Locate the cell with the specified text and output its (x, y) center coordinate. 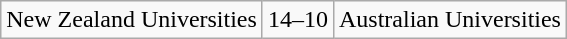
Australian Universities (450, 20)
14–10 (298, 20)
New Zealand Universities (132, 20)
